Find where the given text appears and provide that cell's center as [x, y] coordinate. 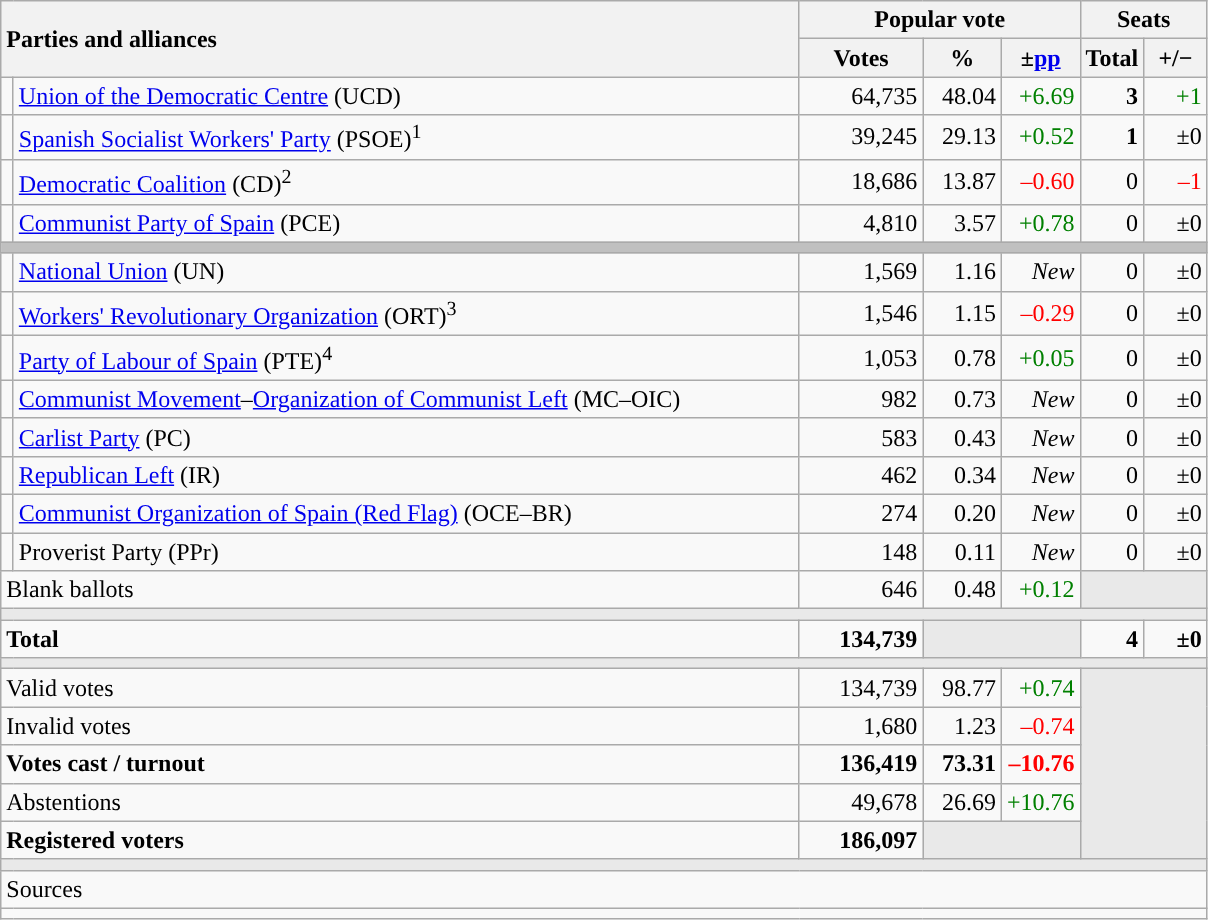
Popular vote [940, 20]
Registered voters [400, 840]
39,245 [861, 138]
–0.29 [1040, 314]
National Union (UN) [406, 272]
+0.52 [1040, 138]
Proverist Party (PPr) [406, 552]
Sources [604, 889]
Seats [1144, 20]
–0.60 [1040, 182]
+0.74 [1040, 688]
13.87 [962, 182]
1.23 [962, 726]
–10.76 [1040, 764]
0.78 [962, 358]
462 [861, 475]
+1 [1176, 96]
+0.05 [1040, 358]
4 [1112, 639]
0.48 [962, 590]
646 [861, 590]
Votes [861, 58]
Abstentions [400, 802]
1,680 [861, 726]
–0.74 [1040, 726]
1,569 [861, 272]
3 [1112, 96]
29.13 [962, 138]
±pp [1040, 58]
18,686 [861, 182]
1 [1112, 138]
274 [861, 514]
186,097 [861, 840]
Democratic Coalition (CD)2 [406, 182]
73.31 [962, 764]
1,546 [861, 314]
982 [861, 399]
0.11 [962, 552]
Republican Left (IR) [406, 475]
1.15 [962, 314]
+0.12 [1040, 590]
0.34 [962, 475]
Parties and alliances [400, 39]
49,678 [861, 802]
Spanish Socialist Workers' Party (PSOE)1 [406, 138]
Invalid votes [400, 726]
Communist Organization of Spain (Red Flag) (OCE–BR) [406, 514]
Union of the Democratic Centre (UCD) [406, 96]
64,735 [861, 96]
583 [861, 437]
0.73 [962, 399]
–1 [1176, 182]
+0.78 [1040, 223]
+/− [1176, 58]
4,810 [861, 223]
0.43 [962, 437]
1.16 [962, 272]
Party of Labour of Spain (PTE)4 [406, 358]
26.69 [962, 802]
Communist Party of Spain (PCE) [406, 223]
136,419 [861, 764]
+10.76 [1040, 802]
148 [861, 552]
0.20 [962, 514]
+6.69 [1040, 96]
% [962, 58]
Communist Movement–Organization of Communist Left (MC–OIC) [406, 399]
48.04 [962, 96]
3.57 [962, 223]
Votes cast / turnout [400, 764]
Blank ballots [400, 590]
Valid votes [400, 688]
Workers' Revolutionary Organization (ORT)3 [406, 314]
1,053 [861, 358]
98.77 [962, 688]
Carlist Party (PC) [406, 437]
